Identify which cell holds the provided text, then report its [X, Y] central coordinate. 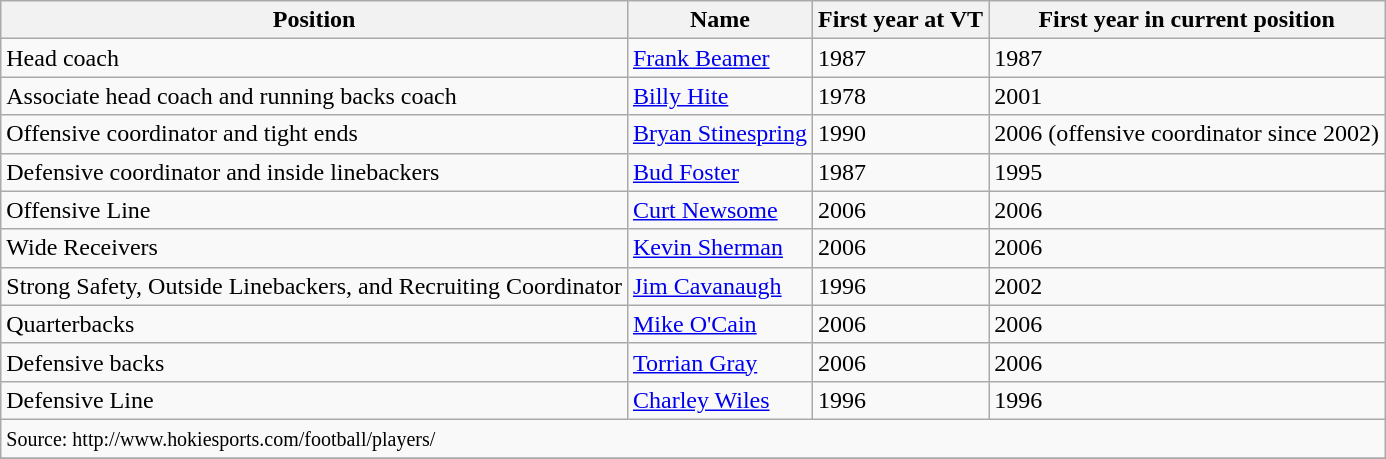
Curt Newsome [720, 210]
Torrian Gray [720, 362]
1990 [901, 134]
Wide Receivers [314, 248]
Offensive Line [314, 210]
1995 [1187, 172]
Bud Foster [720, 172]
Source: http://www.hokiesports.com/football/players/ [693, 438]
Position [314, 20]
Defensive Line [314, 400]
Frank Beamer [720, 58]
Defensive backs [314, 362]
Associate head coach and running backs coach [314, 96]
Head coach [314, 58]
Name [720, 20]
Quarterbacks [314, 324]
First year at VT [901, 20]
2001 [1187, 96]
Mike O'Cain [720, 324]
Jim Cavanaugh [720, 286]
Kevin Sherman [720, 248]
Bryan Stinespring [720, 134]
Defensive coordinator and inside linebackers [314, 172]
1978 [901, 96]
Billy Hite [720, 96]
First year in current position [1187, 20]
Strong Safety, Outside Linebackers, and Recruiting Coordinator [314, 286]
2002 [1187, 286]
Charley Wiles [720, 400]
2006 (offensive coordinator since 2002) [1187, 134]
Offensive coordinator and tight ends [314, 134]
